Scan for the cell matching the given text and deliver its [x, y] coordinate at center. 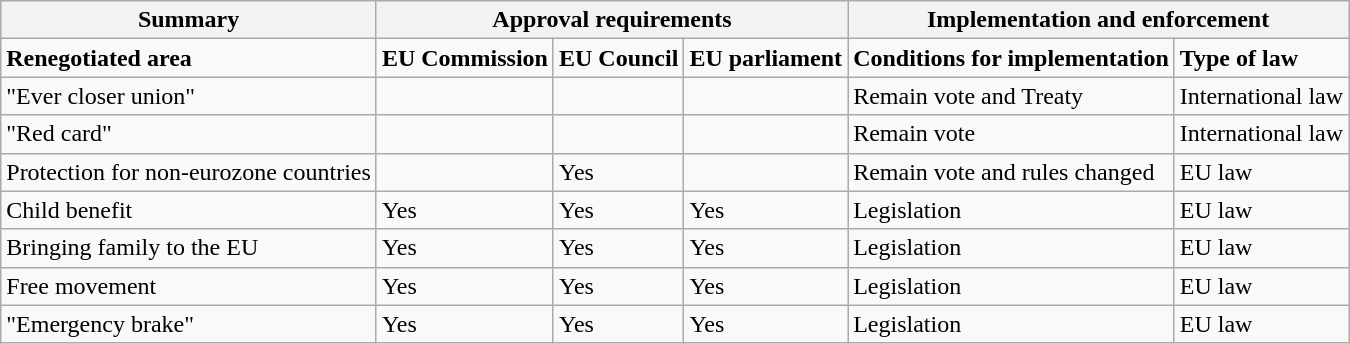
Child benefit [189, 210]
Protection for non-eurozone countries [189, 172]
EU parliament [766, 58]
EU Commission [464, 58]
Type of law [1261, 58]
Remain vote and Treaty [1012, 96]
Implementation and enforcement [1098, 20]
"Ever closer union" [189, 96]
Free movement [189, 286]
Conditions for implementation [1012, 58]
Remain vote [1012, 134]
Approval requirements [612, 20]
"Emergency brake" [189, 324]
Bringing family to the EU [189, 248]
Remain vote and rules changed [1012, 172]
EU Council [618, 58]
"Red card" [189, 134]
Renegotiated area [189, 58]
Summary [189, 20]
